Return the [X, Y] coordinate for the center point of the cell that contains the specified text.  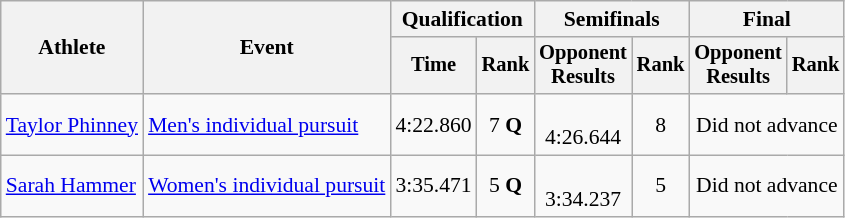
Qualification [462, 19]
Sarah Hammer [72, 186]
Men's individual pursuit [266, 124]
Time [433, 66]
Final [766, 19]
Athlete [72, 48]
7 Q [506, 124]
Semifinals [612, 19]
Event [266, 48]
8 [661, 124]
3:34.237 [582, 186]
4:22.860 [433, 124]
3:35.471 [433, 186]
4:26.644 [582, 124]
5 [661, 186]
Taylor Phinney [72, 124]
5 Q [506, 186]
Women's individual pursuit [266, 186]
